Provide the (X, Y) coordinate of the cell's center where the given text is located.  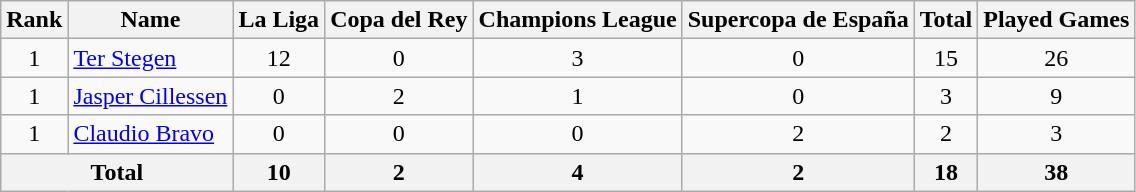
Jasper Cillessen (150, 96)
Claudio Bravo (150, 134)
Copa del Rey (399, 20)
Rank (34, 20)
12 (279, 58)
Champions League (578, 20)
Played Games (1056, 20)
10 (279, 172)
18 (946, 172)
Name (150, 20)
La Liga (279, 20)
9 (1056, 96)
Supercopa de España (798, 20)
Ter Stegen (150, 58)
4 (578, 172)
38 (1056, 172)
26 (1056, 58)
15 (946, 58)
